Find where the given text appears and provide that cell's center as [x, y] coordinate. 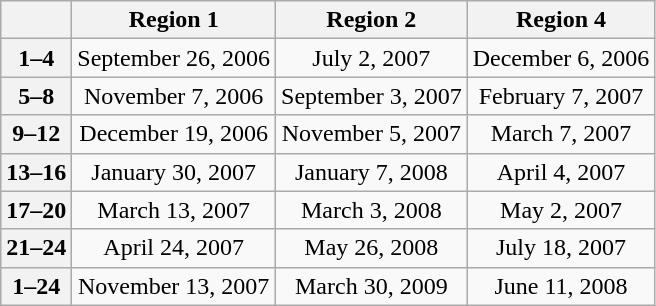
13–16 [36, 172]
September 3, 2007 [372, 96]
1–24 [36, 286]
July 2, 2007 [372, 58]
5–8 [36, 96]
1–4 [36, 58]
April 4, 2007 [561, 172]
November 7, 2006 [174, 96]
March 3, 2008 [372, 210]
January 30, 2007 [174, 172]
June 11, 2008 [561, 286]
Region 4 [561, 20]
November 5, 2007 [372, 134]
December 6, 2006 [561, 58]
May 26, 2008 [372, 248]
9–12 [36, 134]
March 13, 2007 [174, 210]
Region 2 [372, 20]
Region 1 [174, 20]
January 7, 2008 [372, 172]
March 30, 2009 [372, 286]
July 18, 2007 [561, 248]
November 13, 2007 [174, 286]
March 7, 2007 [561, 134]
21–24 [36, 248]
December 19, 2006 [174, 134]
September 26, 2006 [174, 58]
April 24, 2007 [174, 248]
17–20 [36, 210]
February 7, 2007 [561, 96]
May 2, 2007 [561, 210]
